Scan for the cell matching the given text and deliver its (X, Y) coordinate at center. 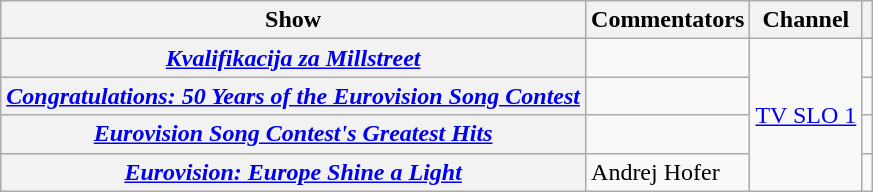
TV SLO 1 (806, 115)
Show (294, 20)
Commentators (668, 20)
Channel (806, 20)
Kvalifikacija za Millstreet (294, 58)
Andrej Hofer (668, 172)
Eurovision Song Contest's Greatest Hits (294, 134)
Congratulations: 50 Years of the Eurovision Song Contest (294, 96)
Eurovision: Europe Shine a Light (294, 172)
